Output the (X, Y) coordinate of the center of the cell containing the given text.  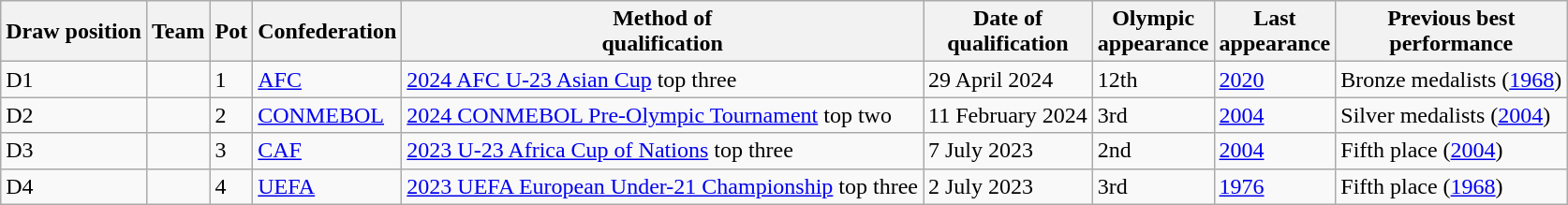
Confederation (328, 32)
Previous bestperformance (1452, 32)
Team (178, 32)
Fifth place (1968) (1452, 186)
CONMEBOL (328, 115)
2020 (1275, 80)
1976 (1275, 186)
2024 AFC U-23 Asian Cup top three (663, 80)
2024 CONMEBOL Pre-Olympic Tournament top two (663, 115)
1 (231, 80)
AFC (328, 80)
29 April 2024 (1008, 80)
12th (1153, 80)
2023 UEFA European Under-21 Championship top three (663, 186)
Olympicappearance (1153, 32)
2 July 2023 (1008, 186)
Method ofqualification (663, 32)
Lastappearance (1275, 32)
Date ofqualification (1008, 32)
11 February 2024 (1008, 115)
2 (231, 115)
Bronze medalists (1968) (1452, 80)
D3 (74, 151)
CAF (328, 151)
Silver medalists (2004) (1452, 115)
Draw position (74, 32)
2nd (1153, 151)
3 (231, 151)
4 (231, 186)
7 July 2023 (1008, 151)
UEFA (328, 186)
Fifth place (2004) (1452, 151)
D2 (74, 115)
D4 (74, 186)
2023 U-23 Africa Cup of Nations top three (663, 151)
D1 (74, 80)
Pot (231, 32)
